Find where the given text appears and provide that cell's center as (X, Y) coordinate. 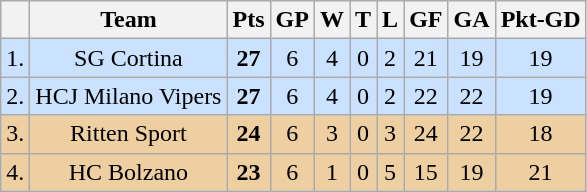
Team (128, 20)
23 (248, 172)
18 (540, 134)
GF (426, 20)
Pts (248, 20)
15 (426, 172)
W (332, 20)
HC Bolzano (128, 172)
GP (292, 20)
GA (472, 20)
SG Cortina (128, 58)
1. (16, 58)
Ritten Sport (128, 134)
L (390, 20)
4. (16, 172)
HCJ Milano Vipers (128, 96)
T (364, 20)
5 (390, 172)
Pkt-GD (540, 20)
1 (332, 172)
2. (16, 96)
3. (16, 134)
